Scan for the cell matching the given text and deliver its [X, Y] coordinate at center. 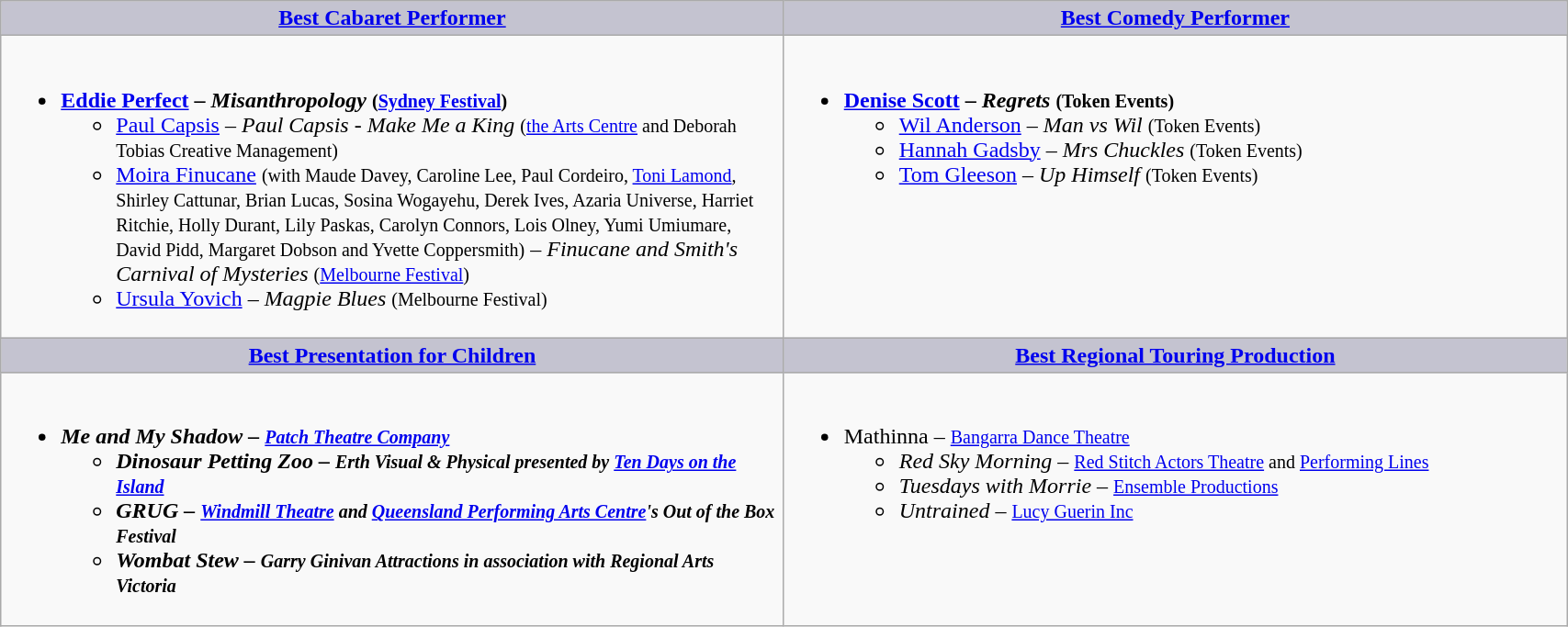
Best Comedy Performer [1175, 18]
Best Presentation for Children [392, 355]
Best Cabaret Performer [392, 18]
Best Regional Touring Production [1175, 355]
